Provide the [x, y] coordinate of the cell's center where the given text is located.  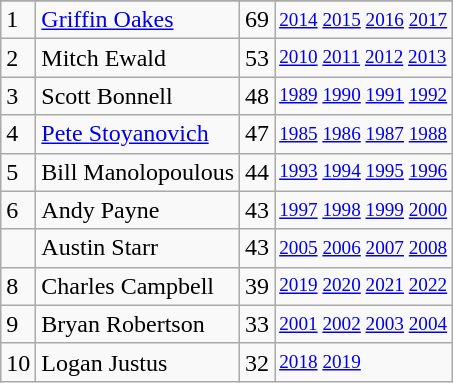
8 [18, 286]
1997 1998 1999 2000 [364, 210]
2014 2015 2016 2017 [364, 20]
Scott Bonnell [138, 96]
47 [258, 134]
32 [258, 362]
9 [18, 324]
1989 1990 1991 1992 [364, 96]
Logan Justus [138, 362]
2 [18, 58]
1985 1986 1987 1988 [364, 134]
44 [258, 172]
Andy Payne [138, 210]
Bill Manolopoulous [138, 172]
6 [18, 210]
3 [18, 96]
4 [18, 134]
Austin Starr [138, 248]
1 [18, 20]
2010 2011 2012 2013 [364, 58]
Bryan Robertson [138, 324]
69 [258, 20]
39 [258, 286]
Pete Stoyanovich [138, 134]
53 [258, 58]
10 [18, 362]
Griffin Oakes [138, 20]
2018 2019 [364, 362]
5 [18, 172]
Mitch Ewald [138, 58]
2005 2006 2007 2008 [364, 248]
2019 2020 2021 2022 [364, 286]
Charles Campbell [138, 286]
33 [258, 324]
48 [258, 96]
2001 2002 2003 2004 [364, 324]
1993 1994 1995 1996 [364, 172]
